Output the [x, y] coordinate of the center of the cell containing the given text.  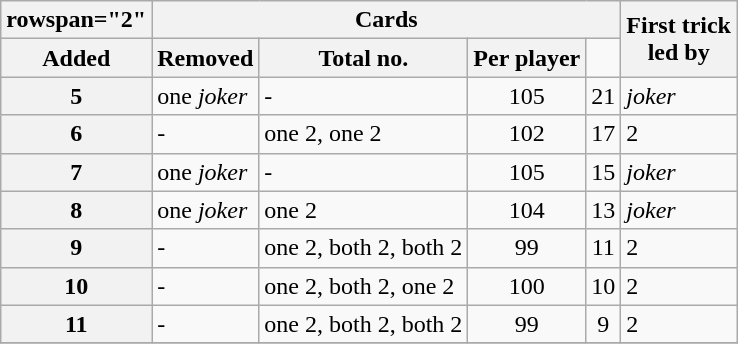
7 [76, 172]
21 [604, 96]
one 2, one 2 [364, 134]
15 [604, 172]
102 [527, 134]
Per player [527, 58]
5 [76, 96]
rowspan="2" [76, 20]
Total no. [364, 58]
17 [604, 134]
one 2, both 2, one 2 [364, 286]
13 [604, 210]
104 [527, 210]
Added [76, 58]
one 2 [364, 210]
100 [527, 286]
6 [76, 134]
Cards [386, 20]
Removed [206, 58]
First trickled by [679, 39]
8 [76, 210]
